Scan for the cell matching the given text and deliver its [X, Y] coordinate at center. 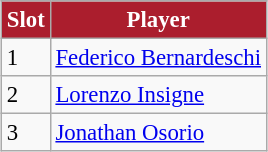
Lorenzo Insigne [158, 95]
Player [158, 20]
1 [26, 58]
Slot [26, 20]
Jonathan Osorio [158, 133]
2 [26, 95]
Federico Bernardeschi [158, 58]
3 [26, 133]
